Locate the cell with the specified text and output its [x, y] center coordinate. 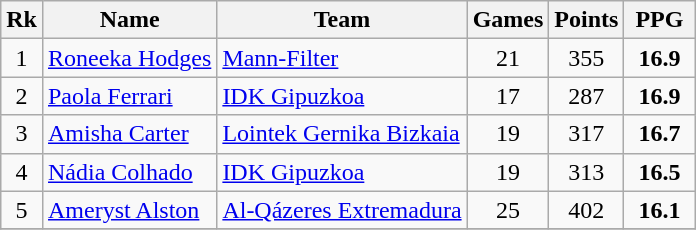
Ameryst Alston [129, 210]
16.1 [660, 210]
21 [508, 58]
317 [586, 134]
Points [586, 20]
355 [586, 58]
16.5 [660, 172]
3 [22, 134]
PPG [660, 20]
Paola Ferrari [129, 96]
Roneeka Hodges [129, 58]
Lointek Gernika Bizkaia [342, 134]
16.7 [660, 134]
25 [508, 210]
Mann-Filter [342, 58]
1 [22, 58]
Name [129, 20]
Al-Qázeres Extremadura [342, 210]
Team [342, 20]
17 [508, 96]
Games [508, 20]
313 [586, 172]
Rk [22, 20]
Amisha Carter [129, 134]
287 [586, 96]
4 [22, 172]
402 [586, 210]
2 [22, 96]
5 [22, 210]
Nádia Colhado [129, 172]
